Detect which cell encompasses the target text, then output its [x, y] center coordinate. 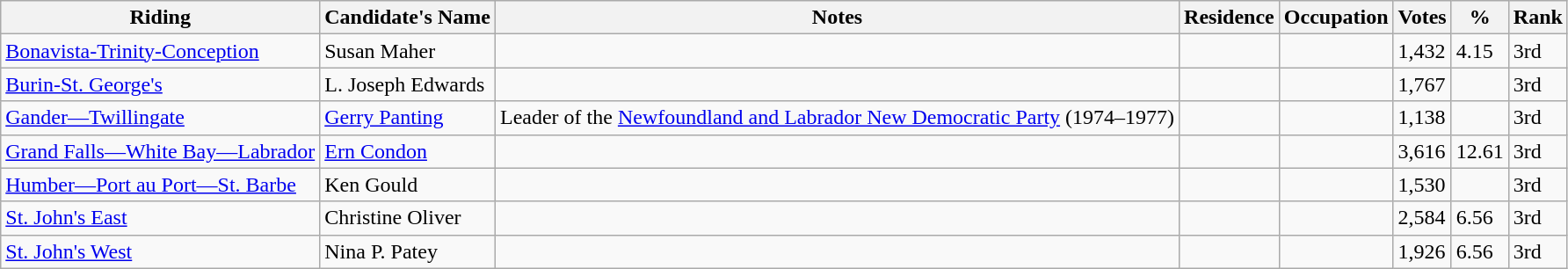
Candidate's Name [408, 18]
Gerry Panting [408, 118]
Residence [1230, 18]
4.15 [1480, 51]
Votes [1422, 18]
St. John's West [160, 251]
Susan Maher [408, 51]
1,926 [1422, 251]
Gander—Twillingate [160, 118]
Grand Falls—White Bay—Labrador [160, 151]
St. John's East [160, 218]
2,584 [1422, 218]
Ken Gould [408, 185]
Riding [160, 18]
Occupation [1336, 18]
1,432 [1422, 51]
12.61 [1480, 151]
% [1480, 18]
1,767 [1422, 84]
Burin-St. George's [160, 84]
Humber—Port au Port—St. Barbe [160, 185]
Notes [837, 18]
1,530 [1422, 185]
Bonavista-Trinity-Conception [160, 51]
Leader of the Newfoundland and Labrador New Democratic Party (1974–1977) [837, 118]
1,138 [1422, 118]
Nina P. Patey [408, 251]
Rank [1538, 18]
L. Joseph Edwards [408, 84]
Ern Condon [408, 151]
3,616 [1422, 151]
Christine Oliver [408, 218]
